Determine the (X, Y) coordinate at the center of the cell enclosing the given text.  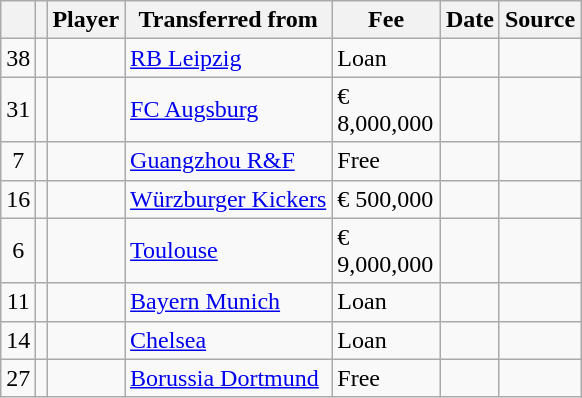
11 (18, 302)
RB Leipzig (228, 58)
€ 9,000,000 (386, 250)
Date (470, 20)
€ 500,000 (386, 199)
38 (18, 58)
€ 8,000,000 (386, 110)
14 (18, 340)
Source (540, 20)
Würzburger Kickers (228, 199)
16 (18, 199)
Player (86, 20)
Chelsea (228, 340)
7 (18, 161)
Transferred from (228, 20)
Toulouse (228, 250)
31 (18, 110)
Fee (386, 20)
6 (18, 250)
Borussia Dortmund (228, 378)
FC Augsburg (228, 110)
Bayern Munich (228, 302)
27 (18, 378)
Guangzhou R&F (228, 161)
